Extract the [X, Y] coordinate from the center of the cell holding the provided text.  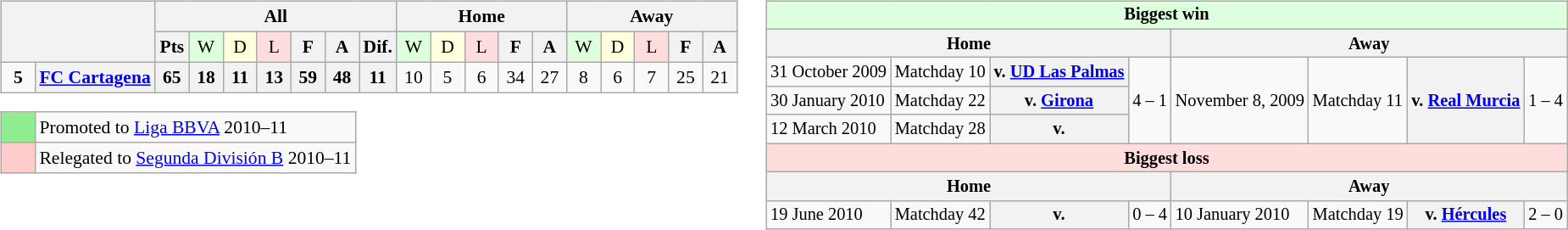
Pts [172, 47]
13 [274, 77]
v. Real Murcia [1465, 100]
8 [583, 77]
Matchday 11 [1358, 100]
25 [686, 77]
Biggest win [1166, 15]
Matchday 28 [941, 129]
v. Girona [1059, 101]
31 October 2009 [829, 72]
Matchday 22 [941, 101]
27 [549, 77]
Matchday 10 [941, 72]
34 [515, 77]
Biggest loss [1166, 158]
10 January 2010 [1240, 215]
All [276, 17]
10 [414, 77]
19 June 2010 [829, 215]
18 [206, 77]
21 [720, 77]
12 March 2010 [829, 129]
Matchday 42 [941, 215]
November 8, 2009 [1240, 100]
Matchday 19 [1358, 215]
48 [342, 77]
Promoted to Liga BBVA 2010–11 [195, 127]
59 [308, 77]
FC Cartagena [95, 77]
Relegated to Segunda División B 2010–11 [195, 157]
4 – 1 [1149, 100]
7 [652, 77]
30 January 2010 [829, 101]
2 – 0 [1545, 215]
1 – 4 [1545, 100]
v. Hércules [1465, 215]
0 – 4 [1149, 215]
65 [172, 77]
Dif. [378, 47]
v. UD Las Palmas [1059, 72]
